Detect which cell encompasses the target text, then output its (x, y) center coordinate. 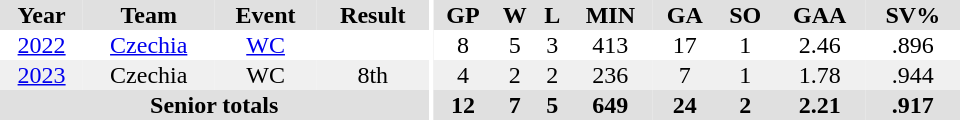
Team (148, 15)
8 (462, 45)
2.46 (820, 45)
SV% (913, 15)
1.78 (820, 75)
Senior totals (214, 105)
W (515, 15)
Event (266, 15)
2.21 (820, 105)
SO (746, 15)
8th (372, 75)
649 (610, 105)
24 (685, 105)
3 (552, 45)
12 (462, 105)
2022 (42, 45)
GP (462, 15)
4 (462, 75)
Year (42, 15)
.944 (913, 75)
.896 (913, 45)
GA (685, 15)
413 (610, 45)
2023 (42, 75)
L (552, 15)
MIN (610, 15)
17 (685, 45)
Result (372, 15)
GAA (820, 15)
236 (610, 75)
.917 (913, 105)
